Pinpoint the cell where the given text exists, returning its [X, Y] midpoint coordinate. 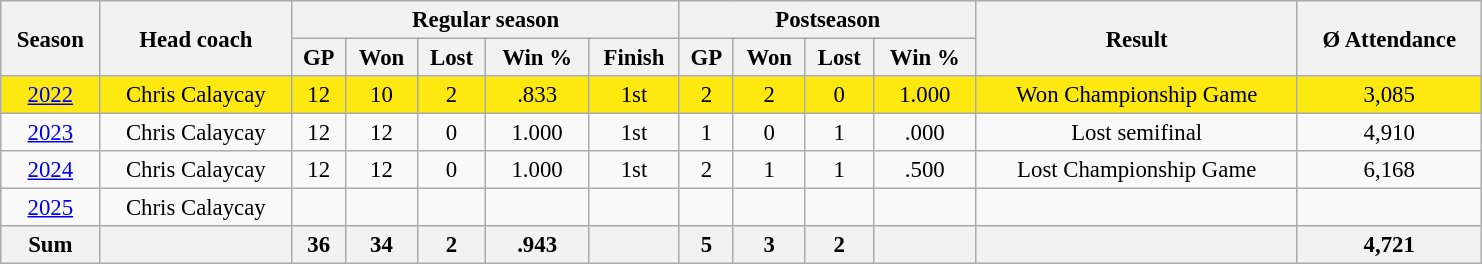
34 [382, 245]
Head coach [196, 38]
4,721 [1389, 245]
Season [50, 38]
4,910 [1389, 133]
Won Championship Game [1136, 95]
2024 [50, 170]
Finish [634, 58]
2025 [50, 208]
.000 [924, 133]
Result [1136, 38]
2023 [50, 133]
10 [382, 95]
3 [769, 245]
.943 [538, 245]
Sum [50, 245]
.500 [924, 170]
Ø Attendance [1389, 38]
2022 [50, 95]
36 [319, 245]
6,168 [1389, 170]
Lost Championship Game [1136, 170]
3,085 [1389, 95]
5 [706, 245]
Postseason [828, 20]
.833 [538, 95]
Lost semifinal [1136, 133]
Regular season [486, 20]
